Locate the cell with the specified text and output its [X, Y] center coordinate. 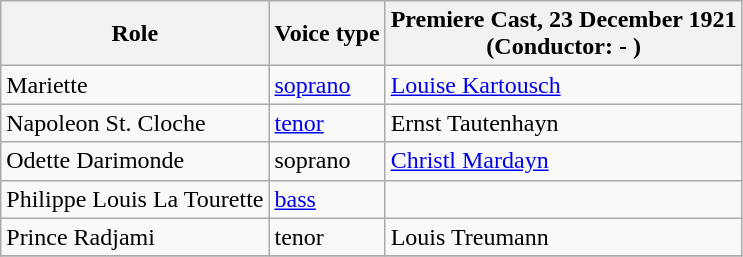
Role [135, 34]
Louis Treumann [564, 237]
Philippe Louis La Tourette [135, 199]
Napoleon St. Cloche [135, 123]
Prince Radjami [135, 237]
Voice type [327, 34]
bass [327, 199]
Christl Mardayn [564, 161]
Louise Kartousch [564, 85]
Ernst Tautenhayn [564, 123]
Odette Darimonde [135, 161]
Mariette [135, 85]
Premiere Cast, 23 December 1921(Conductor: - ) [564, 34]
